From the cell containing the given text, extract its center point as [X, Y] coordinate. 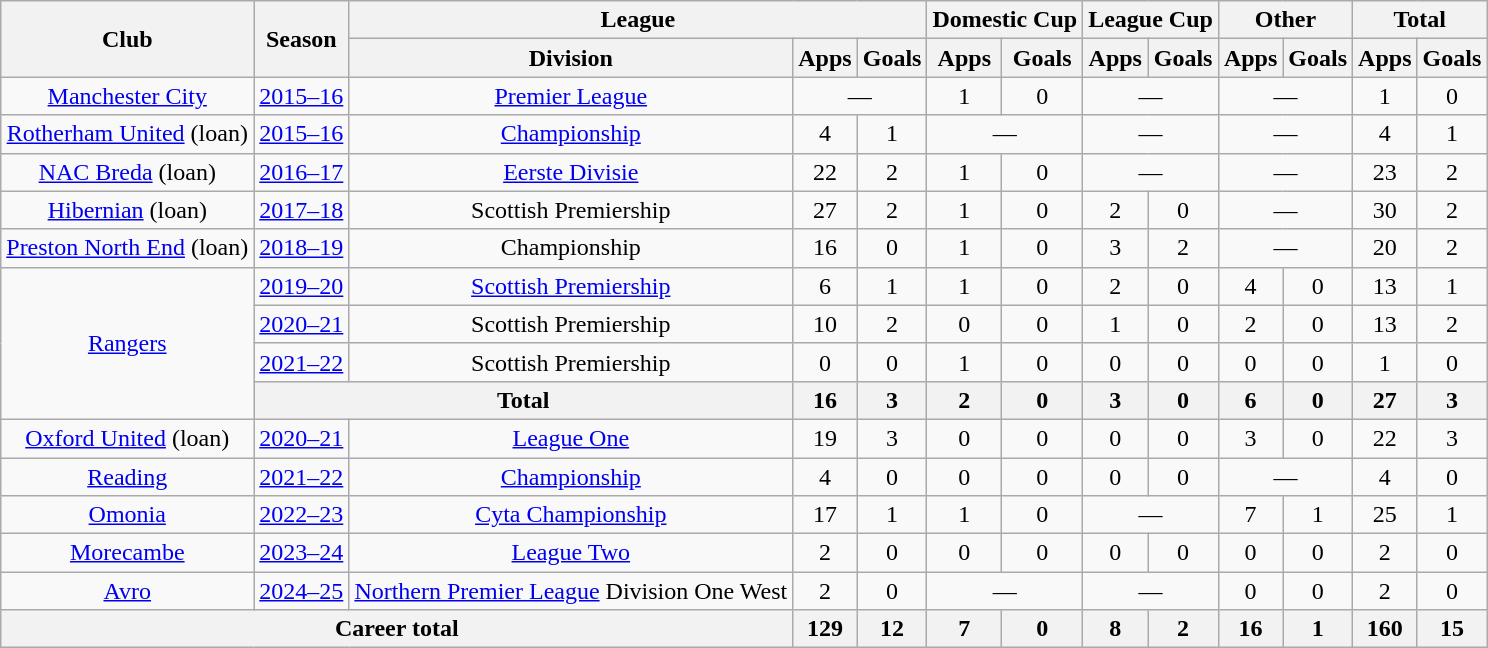
Premier League [571, 96]
League Two [571, 553]
NAC Breda (loan) [128, 172]
Other [1285, 20]
Rangers [128, 343]
2017–18 [302, 210]
20 [1385, 248]
Reading [128, 477]
Avro [128, 591]
Northern Premier League Division One West [571, 591]
Season [302, 39]
Domestic Cup [1005, 20]
129 [825, 629]
19 [825, 438]
17 [825, 515]
2018–19 [302, 248]
2016–17 [302, 172]
2022–23 [302, 515]
League Cup [1151, 20]
23 [1385, 172]
2024–25 [302, 591]
160 [1385, 629]
25 [1385, 515]
15 [1452, 629]
Eerste Divisie [571, 172]
Hibernian (loan) [128, 210]
2023–24 [302, 553]
Rotherham United (loan) [128, 134]
Omonia [128, 515]
Manchester City [128, 96]
Oxford United (loan) [128, 438]
Cyta Championship [571, 515]
30 [1385, 210]
12 [892, 629]
8 [1116, 629]
Preston North End (loan) [128, 248]
10 [825, 324]
Club [128, 39]
Morecambe [128, 553]
League One [571, 438]
2019–20 [302, 286]
Division [571, 58]
Career total [397, 629]
League [638, 20]
